Pinpoint the cell where the given text exists, returning its [x, y] midpoint coordinate. 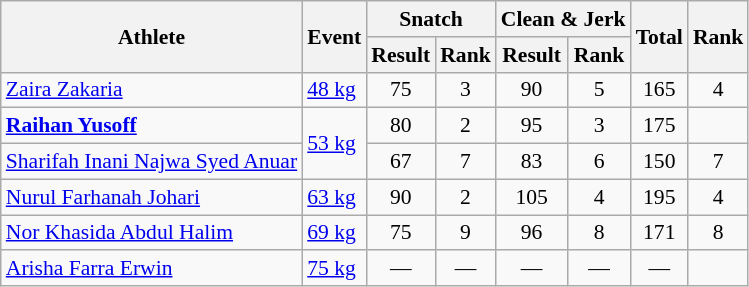
Event [334, 36]
83 [532, 162]
6 [600, 162]
48 kg [334, 90]
150 [660, 162]
53 kg [334, 144]
5 [600, 90]
75 kg [334, 269]
Clean & Jerk [564, 19]
Zaira Zakaria [152, 90]
96 [532, 233]
69 kg [334, 233]
80 [400, 126]
Nor Khasida Abdul Halim [152, 233]
Sharifah Inani Najwa Syed Anuar [152, 162]
171 [660, 233]
Nurul Farhanah Johari [152, 197]
Snatch [430, 19]
Total [660, 36]
Arisha Farra Erwin [152, 269]
105 [532, 197]
67 [400, 162]
Athlete [152, 36]
175 [660, 126]
165 [660, 90]
63 kg [334, 197]
195 [660, 197]
9 [466, 233]
Raihan Yusoff [152, 126]
95 [532, 126]
